Pinpoint the cell where the given text exists, returning its (X, Y) midpoint coordinate. 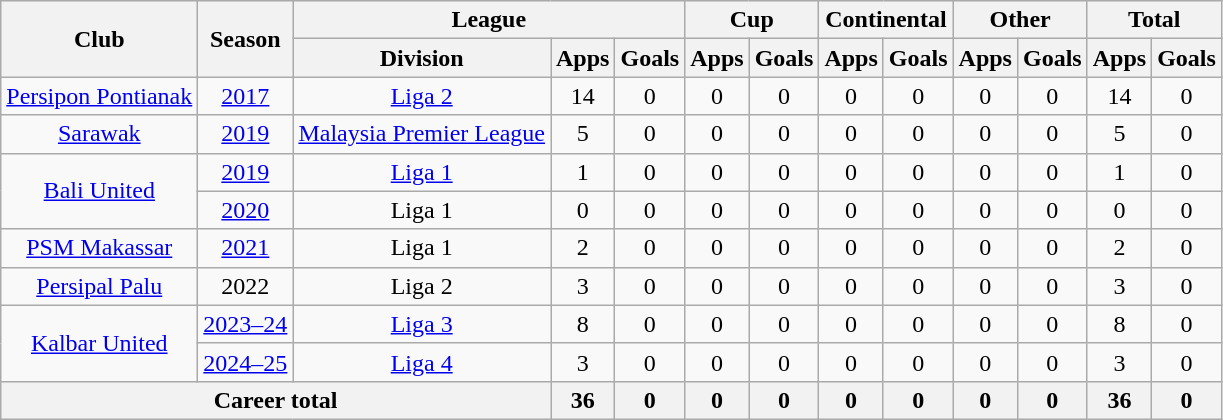
Division (422, 58)
2023–24 (246, 324)
2021 (246, 248)
Club (100, 39)
Sarawak (100, 134)
League (489, 20)
Season (246, 39)
Kalbar United (100, 343)
Career total (276, 400)
Other (1020, 20)
Liga 4 (422, 362)
2017 (246, 96)
Total (1154, 20)
PSM Makassar (100, 248)
2024–25 (246, 362)
Liga 3 (422, 324)
2022 (246, 286)
Persipal Palu (100, 286)
Bali United (100, 191)
Persipon Pontianak (100, 96)
2020 (246, 210)
Cup (752, 20)
Malaysia Premier League (422, 134)
Continental (886, 20)
